Find where the given text appears and provide that cell's center as (x, y) coordinate. 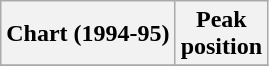
Chart (1994-95) (88, 34)
Peakposition (221, 34)
